Find where the given text appears and provide that cell's center as (x, y) coordinate. 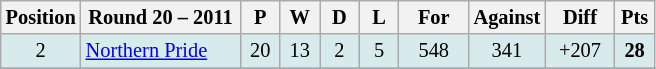
Pts (635, 17)
13 (300, 51)
Against (508, 17)
20 (260, 51)
5 (379, 51)
341 (508, 51)
For (434, 17)
D (340, 17)
Northern Pride (161, 51)
P (260, 17)
Position (41, 17)
W (300, 17)
548 (434, 51)
28 (635, 51)
Round 20 – 2011 (161, 17)
+207 (580, 51)
L (379, 17)
Diff (580, 17)
